Return (X, Y) of the center of cell containing provided text 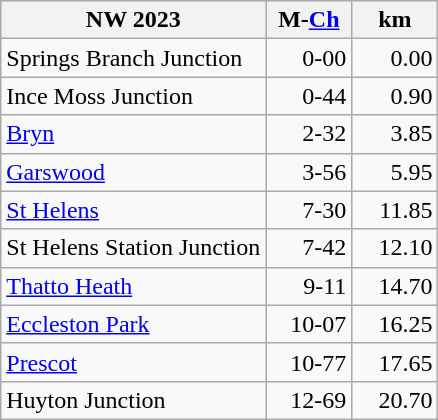
0-44 (309, 96)
Ince Moss Junction (134, 96)
14.70 (395, 286)
11.85 (395, 210)
St Helens (134, 210)
Prescot (134, 362)
St Helens Station Junction (134, 248)
3-56 (309, 172)
7-30 (309, 210)
M-Ch (309, 20)
12-69 (309, 400)
NW 2023 (134, 20)
10-77 (309, 362)
7-42 (309, 248)
20.70 (395, 400)
Thatto Heath (134, 286)
Bryn (134, 134)
17.65 (395, 362)
16.25 (395, 324)
Garswood (134, 172)
12.10 (395, 248)
3.85 (395, 134)
2-32 (309, 134)
9-11 (309, 286)
0.00 (395, 58)
10-07 (309, 324)
0.90 (395, 96)
Huyton Junction (134, 400)
Springs Branch Junction (134, 58)
km (395, 20)
0-00 (309, 58)
5.95 (395, 172)
Eccleston Park (134, 324)
